Identify which cell holds the provided text, then report its [x, y] central coordinate. 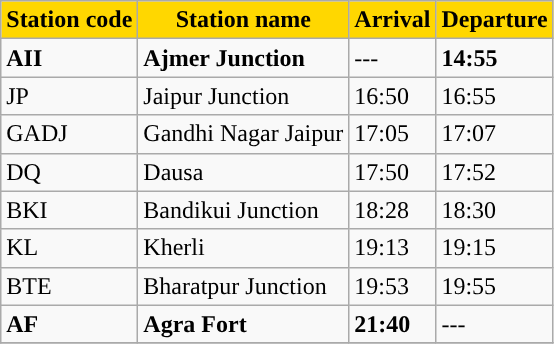
19:53 [392, 286]
Bandikui Junction [244, 210]
DQ [70, 172]
18:28 [392, 210]
AF [70, 324]
Arrival [392, 20]
AII [70, 58]
Agra Fort [244, 324]
Station name [244, 20]
Dausa [244, 172]
16:55 [494, 96]
Jaipur Junction [244, 96]
JP [70, 96]
Bharatpur Junction [244, 286]
KL [70, 248]
21:40 [392, 324]
Ajmer Junction [244, 58]
19:13 [392, 248]
17:05 [392, 134]
Kherli [244, 248]
Departure [494, 20]
14:55 [494, 58]
19:55 [494, 286]
BTE [70, 286]
Gandhi Nagar Jaipur [244, 134]
16:50 [392, 96]
17:50 [392, 172]
17:52 [494, 172]
18:30 [494, 210]
BKI [70, 210]
GADJ [70, 134]
17:07 [494, 134]
19:15 [494, 248]
Station code [70, 20]
